Pinpoint the cell where the given text exists, returning its [x, y] midpoint coordinate. 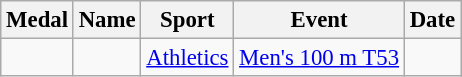
Medal [38, 20]
Name [107, 20]
Men's 100 m T53 [320, 58]
Sport [188, 20]
Date [432, 20]
Athletics [188, 58]
Event [320, 20]
